For the text-containing cell, return its midpoint in (X, Y) coordinate format. 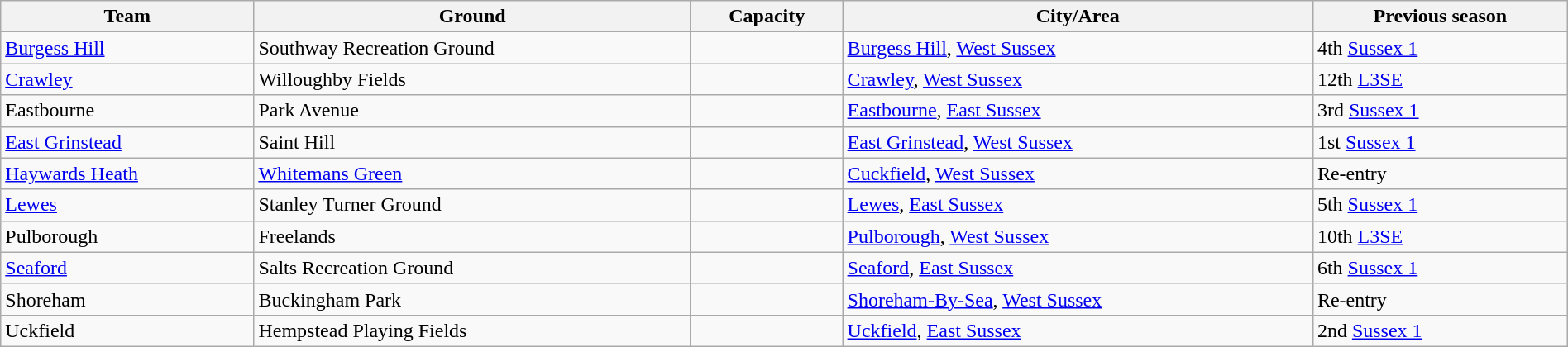
Buckingham Park (472, 299)
Willoughby Fields (472, 79)
Lewes (127, 205)
12th L3SE (1440, 79)
Cuckfield, West Sussex (1078, 173)
Burgess Hill, West Sussex (1078, 48)
5th Sussex 1 (1440, 205)
East Grinstead (127, 142)
Stanley Turner Ground (472, 205)
Southway Recreation Ground (472, 48)
East Grinstead, West Sussex (1078, 142)
Park Avenue (472, 111)
Pulborough, West Sussex (1078, 236)
3rd Sussex 1 (1440, 111)
Uckfield, East Sussex (1078, 330)
Shoreham (127, 299)
Eastbourne (127, 111)
Lewes, East Sussex (1078, 205)
2nd Sussex 1 (1440, 330)
Seaford (127, 268)
Salts Recreation Ground (472, 268)
Ground (472, 17)
Saint Hill (472, 142)
Team (127, 17)
Shoreham-By-Sea, West Sussex (1078, 299)
Burgess Hill (127, 48)
Crawley (127, 79)
Crawley, West Sussex (1078, 79)
Previous season (1440, 17)
10th L3SE (1440, 236)
Seaford, East Sussex (1078, 268)
Freelands (472, 236)
Pulborough (127, 236)
Uckfield (127, 330)
Haywards Heath (127, 173)
Eastbourne, East Sussex (1078, 111)
Capacity (767, 17)
1st Sussex 1 (1440, 142)
Whitemans Green (472, 173)
4th Sussex 1 (1440, 48)
Hempstead Playing Fields (472, 330)
6th Sussex 1 (1440, 268)
City/Area (1078, 17)
